From the cell containing the given text, extract its center point as [x, y] coordinate. 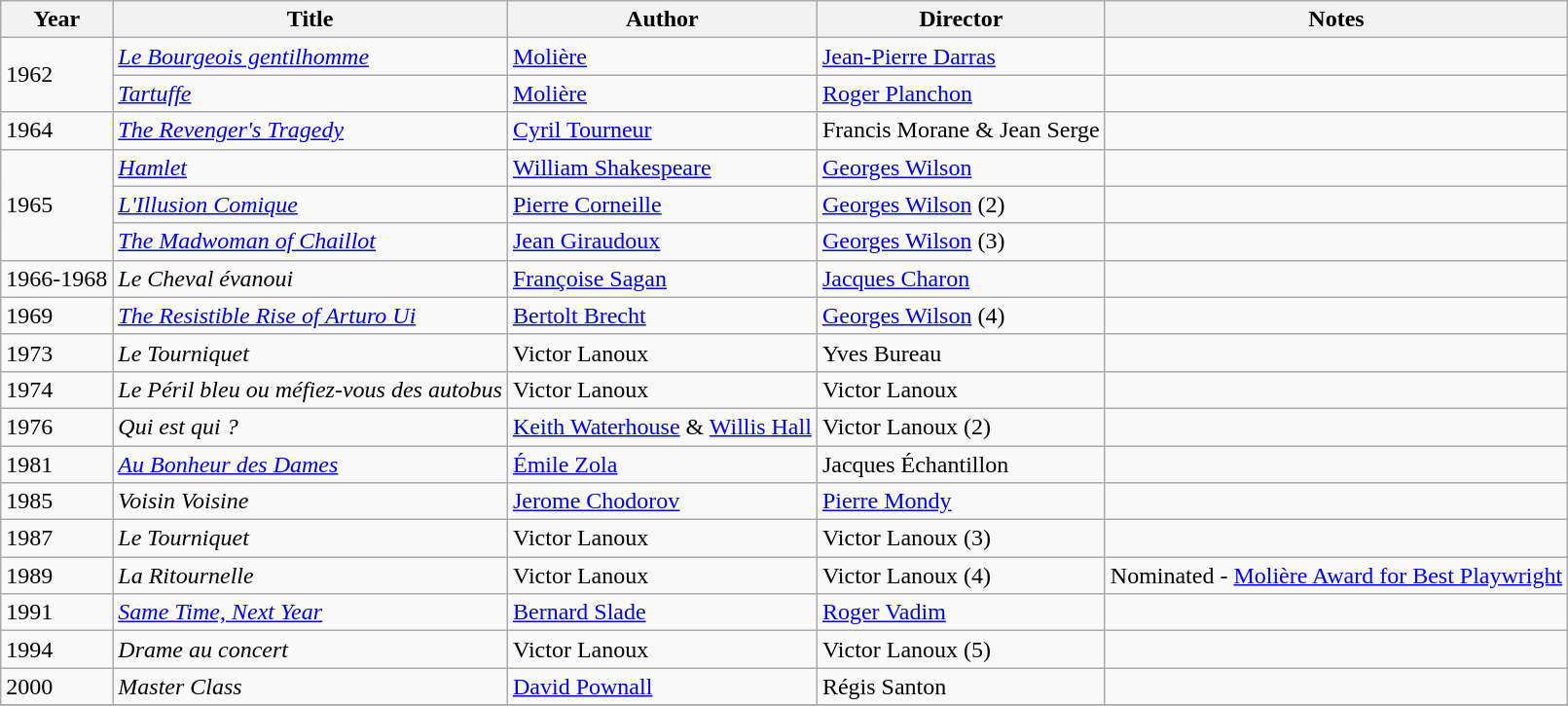
L'Illusion Comique [310, 204]
Cyril Tourneur [662, 130]
The Madwoman of Chaillot [310, 242]
Régis Santon [961, 687]
1994 [56, 650]
1991 [56, 613]
Victor Lanoux (4) [961, 576]
1981 [56, 464]
1969 [56, 316]
Le Péril bleu ou méfiez-vous des autobus [310, 390]
David Pownall [662, 687]
Master Class [310, 687]
Title [310, 19]
Qui est qui ? [310, 427]
2000 [56, 687]
Jacques Charon [961, 279]
Drame au concert [310, 650]
Victor Lanoux (5) [961, 650]
Bernard Slade [662, 613]
1974 [56, 390]
Yves Bureau [961, 353]
Director [961, 19]
Françoise Sagan [662, 279]
1985 [56, 502]
Nominated - Molière Award for Best Playwright [1335, 576]
Pierre Mondy [961, 502]
Keith Waterhouse & Willis Hall [662, 427]
Notes [1335, 19]
1966-1968 [56, 279]
La Ritournelle [310, 576]
Jean Giraudoux [662, 242]
Jean-Pierre Darras [961, 56]
Émile Zola [662, 464]
1964 [56, 130]
Victor Lanoux (3) [961, 539]
Tartuffe [310, 93]
Georges Wilson (4) [961, 316]
Georges Wilson [961, 167]
Le Cheval évanoui [310, 279]
The Resistible Rise of Arturo Ui [310, 316]
1965 [56, 204]
Same Time, Next Year [310, 613]
Pierre Corneille [662, 204]
Roger Vadim [961, 613]
Victor Lanoux (2) [961, 427]
1987 [56, 539]
Year [56, 19]
Voisin Voisine [310, 502]
Au Bonheur des Dames [310, 464]
1962 [56, 75]
Hamlet [310, 167]
Francis Morane & Jean Serge [961, 130]
1976 [56, 427]
The Revenger's Tragedy [310, 130]
William Shakespeare [662, 167]
Le Bourgeois gentilhomme [310, 56]
Georges Wilson (3) [961, 242]
Jerome Chodorov [662, 502]
Roger Planchon [961, 93]
1989 [56, 576]
1973 [56, 353]
Georges Wilson (2) [961, 204]
Jacques Échantillon [961, 464]
Author [662, 19]
Bertolt Brecht [662, 316]
